Return (x, y) of the center of cell containing provided text 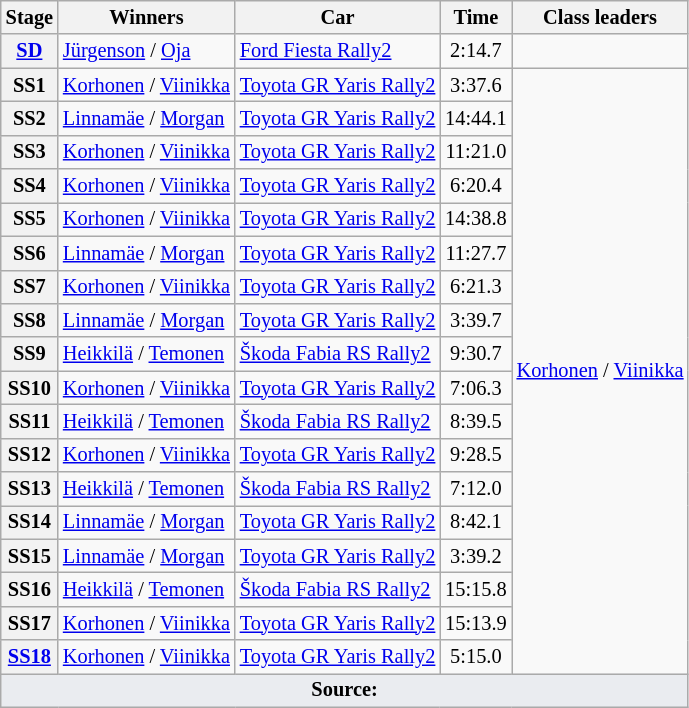
Car (338, 17)
SS18 (30, 657)
11:21.0 (476, 152)
Time (476, 17)
Source: (345, 690)
SS11 (30, 421)
14:44.1 (476, 118)
SS15 (30, 556)
7:12.0 (476, 489)
8:39.5 (476, 421)
5:15.0 (476, 657)
SS1 (30, 85)
SD (30, 51)
15:13.9 (476, 623)
SS10 (30, 388)
2:14.7 (476, 51)
SS3 (30, 152)
8:42.1 (476, 522)
SS7 (30, 287)
Class leaders (600, 17)
SS13 (30, 489)
SS17 (30, 623)
SS8 (30, 320)
3:37.6 (476, 85)
3:39.7 (476, 320)
6:20.4 (476, 186)
SS6 (30, 253)
Stage (30, 17)
SS5 (30, 219)
Jürgenson / Oja (146, 51)
7:06.3 (476, 388)
3:39.2 (476, 556)
SS16 (30, 589)
15:15.8 (476, 589)
Ford Fiesta Rally2 (338, 51)
9:28.5 (476, 455)
SS2 (30, 118)
9:30.7 (476, 354)
6:21.3 (476, 287)
SS4 (30, 186)
SS12 (30, 455)
SS9 (30, 354)
Winners (146, 17)
14:38.8 (476, 219)
11:27.7 (476, 253)
SS14 (30, 522)
